Find where the given text appears and provide that cell's center as [x, y] coordinate. 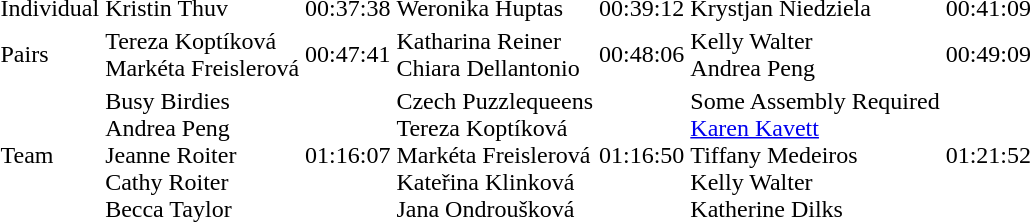
00:47:41 [348, 54]
Kelly Walter Andrea Peng [815, 54]
Katharina Reiner Chiara Dellantonio [495, 54]
00:48:06 [642, 54]
Tereza Koptíková Markéta Freislerová [202, 54]
